Scan for the cell matching the given text and deliver its (x, y) coordinate at center. 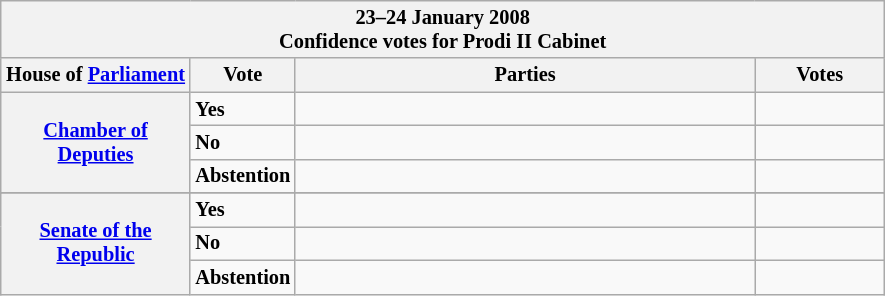
Votes (820, 75)
23–24 January 2008Confidence votes for Prodi II Cabinet (443, 29)
Chamber of Deputies (96, 142)
Parties (525, 75)
Vote (242, 75)
Senate of the Republic (96, 244)
House of Parliament (96, 75)
